Search for the cell housing the specified text and yield its [X, Y] center coordinate. 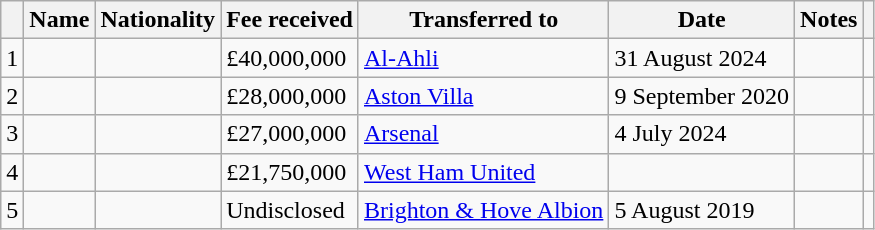
£28,000,000 [290, 96]
Nationality [158, 20]
Notes [829, 20]
Date [702, 20]
3 [12, 134]
West Ham United [483, 172]
Brighton & Hove Albion [483, 210]
£40,000,000 [290, 58]
2 [12, 96]
£21,750,000 [290, 172]
£27,000,000 [290, 134]
5 [12, 210]
Aston Villa [483, 96]
4 July 2024 [702, 134]
Name [60, 20]
Fee received [290, 20]
Undisclosed [290, 210]
Arsenal [483, 134]
5 August 2019 [702, 210]
Transferred to [483, 20]
Al-Ahli [483, 58]
1 [12, 58]
4 [12, 172]
9 September 2020 [702, 96]
31 August 2024 [702, 58]
